Scan for the cell matching the given text and deliver its [X, Y] coordinate at center. 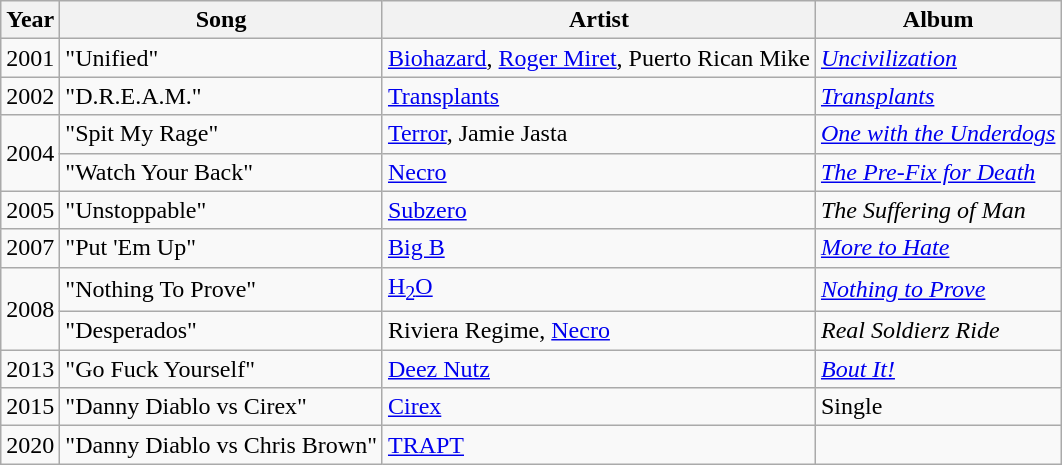
"Unstoppable" [222, 210]
"Go Fuck Yourself" [222, 369]
Year [30, 20]
2007 [30, 248]
More to Hate [938, 248]
Nothing to Prove [938, 289]
"Danny Diablo vs Cirex" [222, 407]
Real Soldierz Ride [938, 331]
"Spit My Rage" [222, 134]
Necro [598, 172]
"D.R.E.A.M." [222, 96]
2004 [30, 153]
2008 [30, 308]
Bout It! [938, 369]
Riviera Regime, Necro [598, 331]
Deez Nutz [598, 369]
Artist [598, 20]
"Unified" [222, 58]
"Watch Your Back" [222, 172]
"Desperados" [222, 331]
"Danny Diablo vs Chris Brown" [222, 445]
2002 [30, 96]
"Nothing To Prove" [222, 289]
2015 [30, 407]
H2O [598, 289]
2001 [30, 58]
2005 [30, 210]
Terror, Jamie Jasta [598, 134]
One with the Underdogs [938, 134]
Biohazard, Roger Miret, Puerto Rican Mike [598, 58]
Subzero [598, 210]
2013 [30, 369]
TRAPT [598, 445]
Big B [598, 248]
Uncivilization [938, 58]
The Pre-Fix for Death [938, 172]
The Suffering of Man [938, 210]
Cirex [598, 407]
Album [938, 20]
"Put 'Em Up" [222, 248]
Song [222, 20]
2020 [30, 445]
Single [938, 407]
